Return the [X, Y] coordinate for the center point of the cell that contains the specified text.  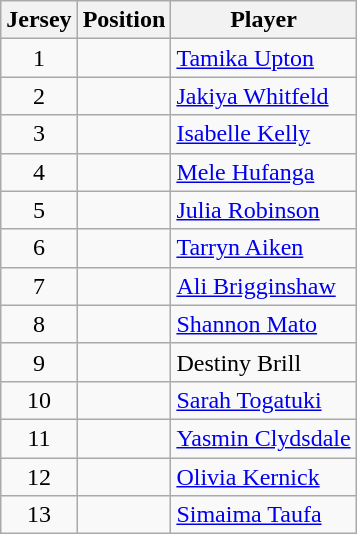
Destiny Brill [264, 362]
5 [39, 210]
Sarah Togatuki [264, 400]
1 [39, 58]
11 [39, 438]
10 [39, 400]
6 [39, 248]
Julia Robinson [264, 210]
3 [39, 134]
Player [264, 20]
Position [124, 20]
Isabelle Kelly [264, 134]
2 [39, 96]
9 [39, 362]
Mele Hufanga [264, 172]
Tarryn Aiken [264, 248]
Ali Brigginshaw [264, 286]
4 [39, 172]
8 [39, 324]
Tamika Upton [264, 58]
7 [39, 286]
12 [39, 477]
Shannon Mato [264, 324]
13 [39, 515]
Simaima Taufa [264, 515]
Yasmin Clydsdale [264, 438]
Jersey [39, 20]
Olivia Kernick [264, 477]
Jakiya Whitfeld [264, 96]
